Search for the cell housing the specified text and yield its (X, Y) center coordinate. 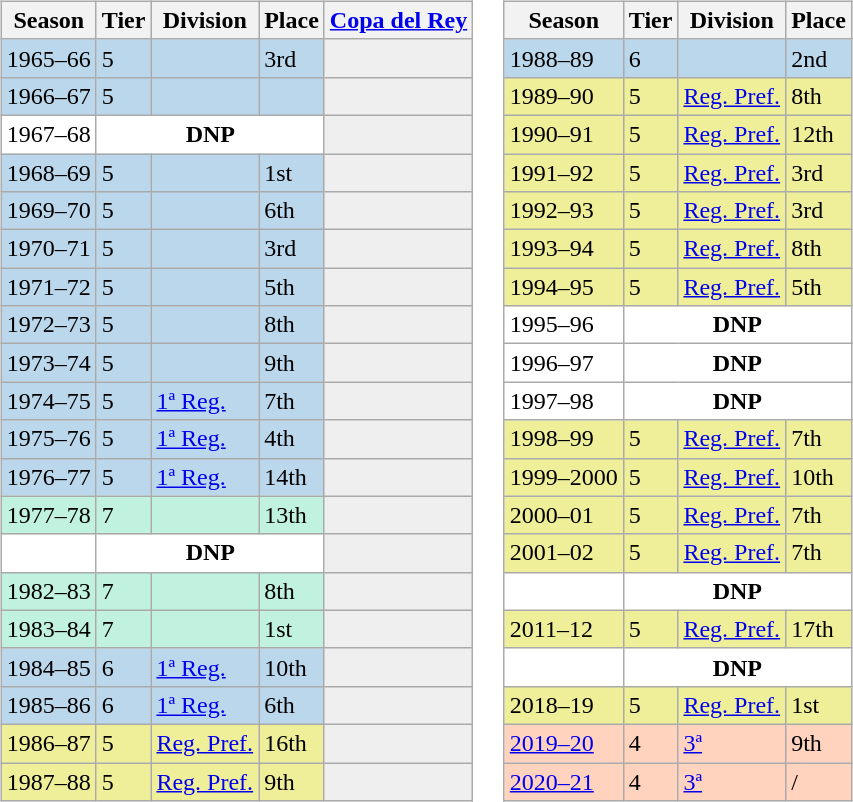
4th (292, 439)
1976–77 (48, 477)
1991–92 (564, 173)
14th (292, 477)
2018–19 (564, 705)
2020–21 (564, 781)
17th (819, 629)
2011–12 (564, 629)
1986–87 (48, 743)
1999–2000 (564, 477)
2nd (819, 58)
1983–84 (48, 629)
2000–01 (564, 515)
/ (819, 781)
1968–69 (48, 173)
16th (292, 743)
1970–71 (48, 249)
1977–78 (48, 515)
1996–97 (564, 363)
1967–68 (48, 134)
13th (292, 515)
1993–94 (564, 249)
1988–89 (564, 58)
2001–02 (564, 553)
1985–86 (48, 705)
1969–70 (48, 211)
1974–75 (48, 401)
1990–91 (564, 134)
1997–98 (564, 401)
1975–76 (48, 439)
1989–90 (564, 96)
1995–96 (564, 325)
1973–74 (48, 363)
1998–99 (564, 439)
1984–85 (48, 667)
2019–20 (564, 743)
1982–83 (48, 591)
1994–95 (564, 287)
12th (819, 134)
1965–66 (48, 58)
1987–88 (48, 781)
1992–93 (564, 211)
Copa del Rey (398, 20)
1971–72 (48, 287)
1966–67 (48, 96)
1972–73 (48, 325)
